Detect which cell encompasses the target text, then output its (X, Y) center coordinate. 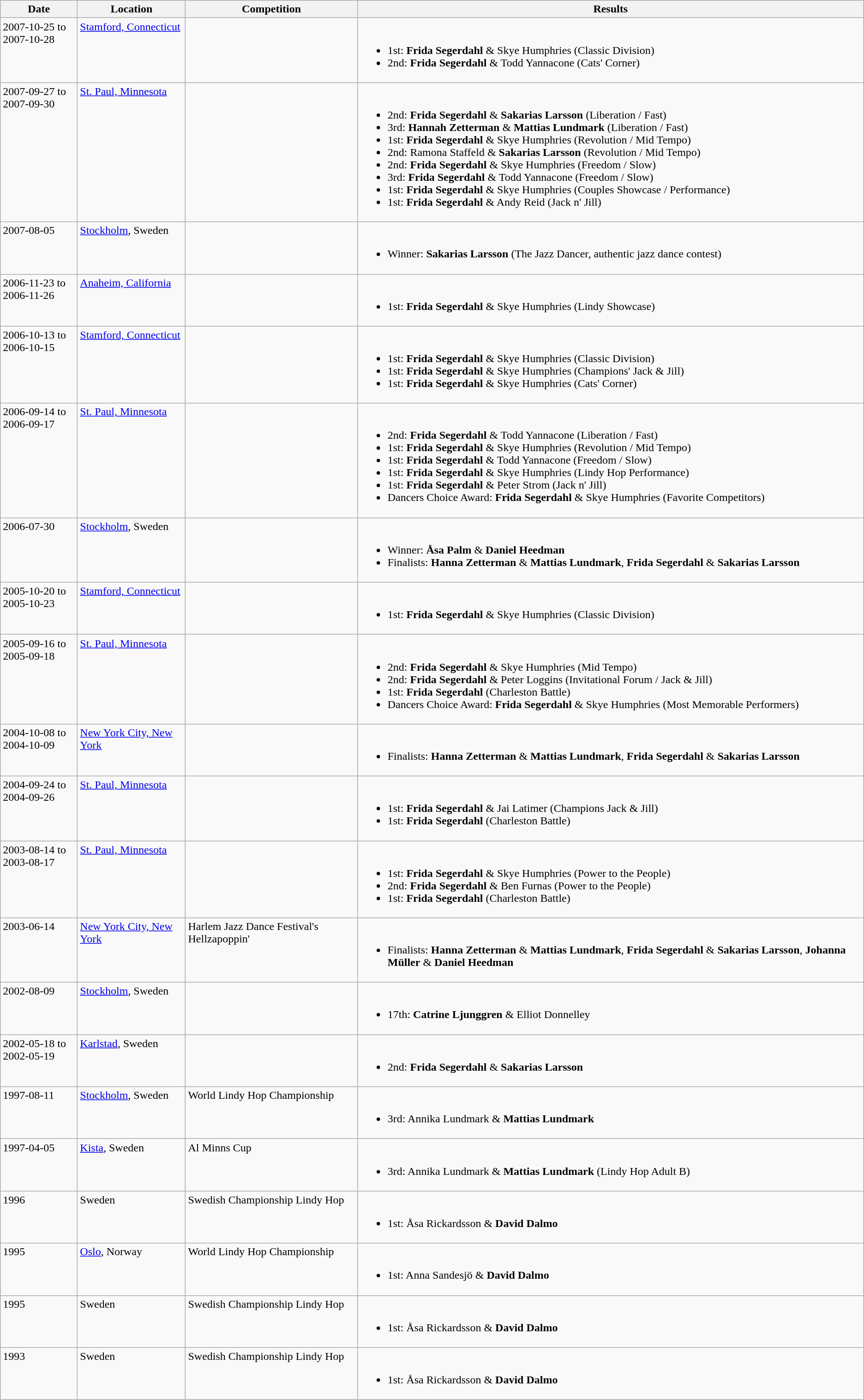
3rd: Annika Lundmark & Mattias Lundmark (Lindy Hop Adult B) (610, 1165)
2003-06-14 (39, 950)
Finalists: Hanna Zetterman & Mattias Lundmark, Frida Segerdahl & Sakarias Larsson (610, 750)
2006-11-23 to 2006-11-26 (39, 300)
2007-09-27 to 2007-09-30 (39, 152)
2006-07-30 (39, 550)
1st: Frida Segerdahl & Skye Humphries (Classic Division) (610, 608)
Kista, Sweden (132, 1165)
1st: Anna Sandesjö & David Dalmo (610, 1269)
2004-09-24 to 2004-09-26 (39, 808)
Oslo, Norway (132, 1269)
1997-08-11 (39, 1113)
Competition (271, 9)
1st: Frida Segerdahl & Skye Humphries (Lindy Showcase) (610, 300)
Date (39, 9)
Karlstad, Sweden (132, 1061)
2004-10-08 to 2004-10-09 (39, 750)
2003-08-14 to 2003-08-17 (39, 879)
Location (132, 9)
1996 (39, 1217)
2006-09-14 to 2006-09-17 (39, 460)
Results (610, 9)
3rd: Annika Lundmark & Mattias Lundmark (610, 1113)
Al Minns Cup (271, 1165)
1993 (39, 1374)
2nd: Frida Segerdahl & Sakarias Larsson (610, 1061)
Harlem Jazz Dance Festival's Hellzapoppin' (271, 950)
Finalists: Hanna Zetterman & Mattias Lundmark, Frida Segerdahl & Sakarias Larsson, Johanna Müller & Daniel Heedman (610, 950)
Anaheim, California (132, 300)
Winner: Sakarias Larsson (The Jazz Dancer, authentic jazz dance contest) (610, 248)
2006-10-13 to 2006-10-15 (39, 364)
Winner: Åsa Palm & Daniel HeedmanFinalists: Hanna Zetterman & Mattias Lundmark, Frida Segerdahl & Sakarias Larsson (610, 550)
2002-05-18 to 2002-05-19 (39, 1061)
2007-08-05 (39, 248)
17th: Catrine Ljunggren & Elliot Donnelley (610, 1008)
2005-10-20 to 2005-10-23 (39, 608)
1st: Frida Segerdahl & Jai Latimer (Champions Jack & Jill)1st: Frida Segerdahl (Charleston Battle) (610, 808)
1997-04-05 (39, 1165)
2002-08-09 (39, 1008)
2005-09-16 to 2005-09-18 (39, 679)
1st: Frida Segerdahl & Skye Humphries (Classic Division)2nd: Frida Segerdahl & Todd Yannacone (Cats' Corner) (610, 50)
2007-10-25 to 2007-10-28 (39, 50)
